Scan for the cell matching the given text and deliver its [x, y] coordinate at center. 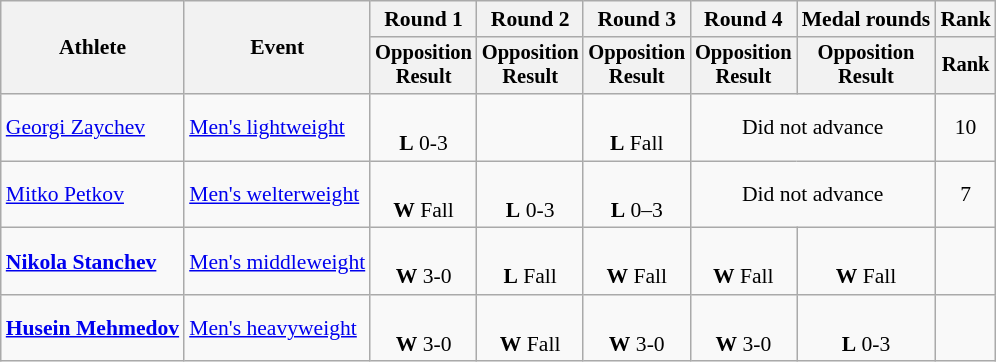
Athlete [92, 48]
Round 2 [530, 19]
7 [966, 194]
Men's heavyweight [277, 328]
Men's middleweight [277, 262]
Round 3 [636, 19]
10 [966, 128]
Medal rounds [866, 19]
Men's lightweight [277, 128]
Event [277, 48]
Mitko Petkov [92, 194]
L 0–3 [636, 194]
Round 1 [424, 19]
Men's welterweight [277, 194]
Nikola Stanchev [92, 262]
Georgi Zaychev [92, 128]
Round 4 [744, 19]
Husein Mehmedov [92, 328]
